Return the (x, y) coordinate for the center point of the cell that contains the specified text.  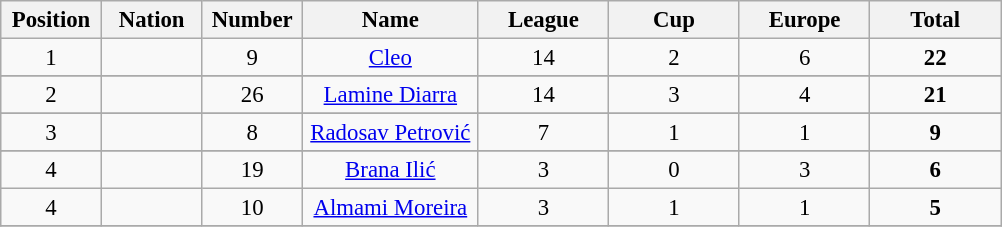
Number (252, 20)
21 (936, 95)
Position (52, 20)
0 (674, 170)
5 (936, 208)
22 (936, 58)
Europe (804, 20)
26 (252, 95)
Almami Moreira (391, 208)
7 (544, 133)
19 (252, 170)
10 (252, 208)
Nation (152, 20)
Lamine Diarra (391, 95)
Cleo (391, 58)
Brana Ilić (391, 170)
8 (252, 133)
Radosav Petrović (391, 133)
League (544, 20)
Total (936, 20)
Cup (674, 20)
Name (391, 20)
